Find where the given text appears and provide that cell's center as [X, Y] coordinate. 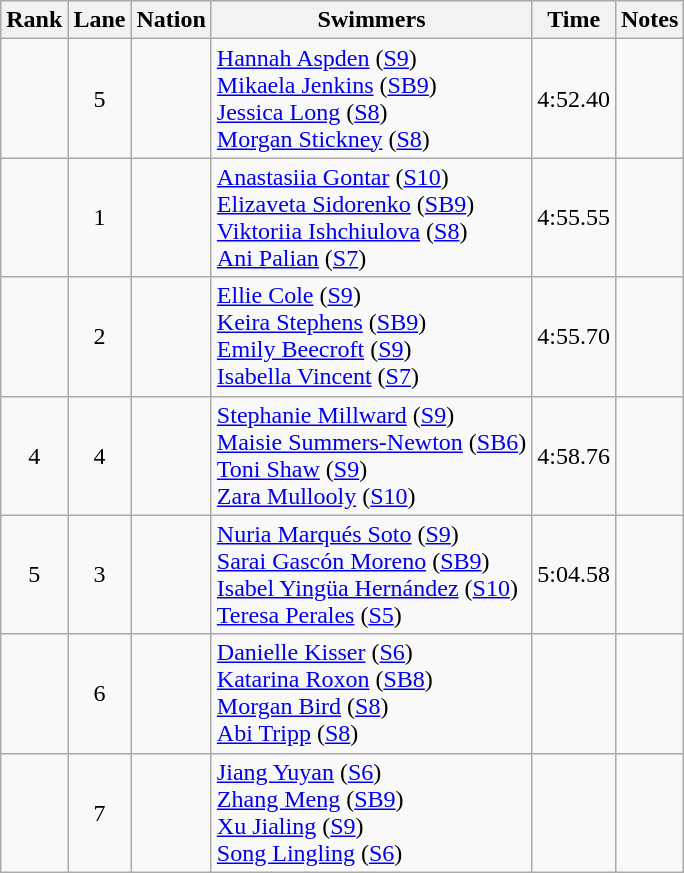
Jiang Yuyan (S6)Zhang Meng (SB9)Xu Jialing (S9)Song Lingling (S6) [371, 812]
Stephanie Millward (S9)Maisie Summers-Newton (SB6) Toni Shaw (S9)Zara Mullooly (S10) [371, 456]
6 [100, 694]
Danielle Kisser (S6)Katarina Roxon (SB8)Morgan Bird (S8)Abi Tripp (S8) [371, 694]
Anastasiia Gontar (S10)Elizaveta Sidorenko (SB9)Viktoriia Ishchiulova (S8) Ani Palian (S7) [371, 218]
Nation [171, 20]
4:52.40 [574, 98]
5:04.58 [574, 574]
Ellie Cole (S9)Keira Stephens (SB9)Emily Beecroft (S9)Isabella Vincent (S7) [371, 336]
Hannah Aspden (S9)Mikaela Jenkins (SB9)Jessica Long (S8)Morgan Stickney (S8) [371, 98]
Rank [34, 20]
7 [100, 812]
1 [100, 218]
4:58.76 [574, 456]
3 [100, 574]
Notes [649, 20]
4:55.55 [574, 218]
Lane [100, 20]
Nuria Marqués Soto (S9)Sarai Gascón Moreno (SB9)Isabel Yingüa Hernández (S10)Teresa Perales (S5) [371, 574]
Swimmers [371, 20]
Time [574, 20]
2 [100, 336]
4:55.70 [574, 336]
